Determine the (x, y) coordinate at the center of the cell enclosing the given text.  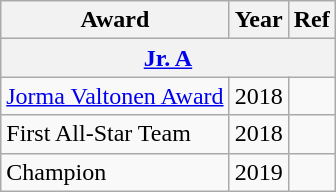
Ref (312, 20)
2019 (258, 172)
Year (258, 20)
Jr. A (168, 58)
Champion (115, 172)
First All-Star Team (115, 134)
Award (115, 20)
Jorma Valtonen Award (115, 96)
